Find where the given text appears and provide that cell's center as [x, y] coordinate. 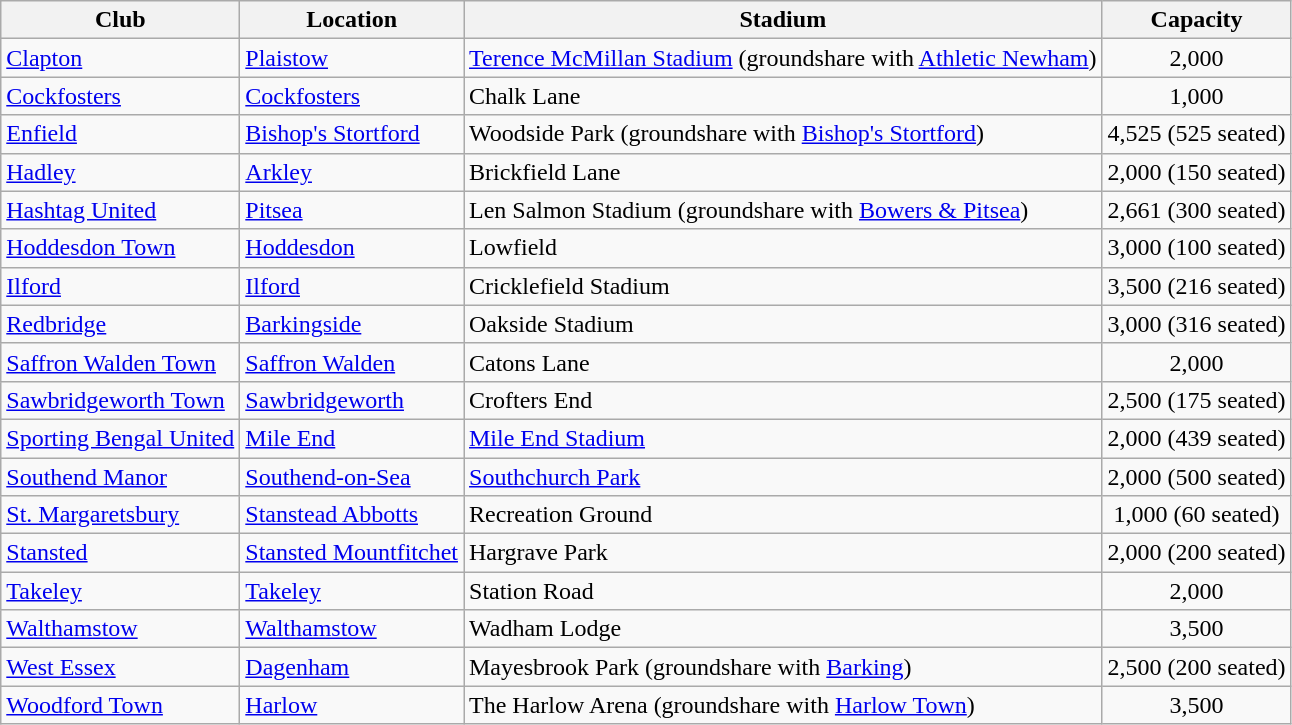
Pitsea [352, 210]
Cricklefield Stadium [784, 286]
4,525 (525 seated) [1196, 134]
Hadley [120, 172]
Chalk Lane [784, 96]
3,000 (100 seated) [1196, 248]
2,000 (150 seated) [1196, 172]
Bishop's Stortford [352, 134]
2,500 (200 seated) [1196, 667]
Wadham Lodge [784, 629]
Arkley [352, 172]
Hashtag United [120, 210]
2,661 (300 seated) [1196, 210]
Woodside Park (groundshare with Bishop's Stortford) [784, 134]
Stansted [120, 553]
Southend-on-Sea [352, 477]
St. Margaretsbury [120, 515]
Saffron Walden [352, 362]
Barkingside [352, 324]
Oakside Stadium [784, 324]
Southend Manor [120, 477]
Redbridge [120, 324]
1,000 [1196, 96]
Lowfield [784, 248]
3,000 (316 seated) [1196, 324]
3,500 (216 seated) [1196, 286]
Woodford Town [120, 705]
Recreation Ground [784, 515]
Sawbridgeworth [352, 400]
Hoddesdon Town [120, 248]
Enfield [120, 134]
The Harlow Arena (groundshare with Harlow Town) [784, 705]
Hoddesdon [352, 248]
Len Salmon Stadium (groundshare with Bowers & Pitsea) [784, 210]
Saffron Walden Town [120, 362]
Stansted Mountfitchet [352, 553]
Clapton [120, 58]
Stanstead Abbotts [352, 515]
Club [120, 20]
Mile End Stadium [784, 438]
Sporting Bengal United [120, 438]
Catons Lane [784, 362]
2,000 (500 seated) [1196, 477]
Stadium [784, 20]
West Essex [120, 667]
Station Road [784, 591]
Hargrave Park [784, 553]
Harlow [352, 705]
2,000 (200 seated) [1196, 553]
Plaistow [352, 58]
Mayesbrook Park (groundshare with Barking) [784, 667]
Location [352, 20]
2,000 (439 seated) [1196, 438]
Crofters End [784, 400]
Capacity [1196, 20]
Terence McMillan Stadium (groundshare with Athletic Newham) [784, 58]
1,000 (60 seated) [1196, 515]
Sawbridgeworth Town [120, 400]
2,500 (175 seated) [1196, 400]
Brickfield Lane [784, 172]
Southchurch Park [784, 477]
Dagenham [352, 667]
Mile End [352, 438]
